Capture the cell that displays the provided text and extract its [X, Y] central coordinate. 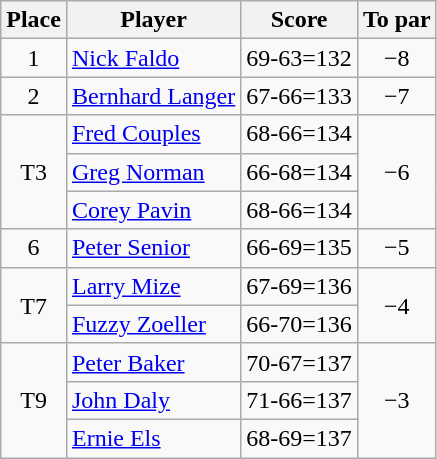
−6 [396, 172]
Peter Senior [153, 248]
−5 [396, 248]
T9 [34, 400]
Fuzzy Zoeller [153, 324]
Corey Pavin [153, 210]
2 [34, 96]
70-67=137 [300, 362]
66-69=135 [300, 248]
−3 [396, 400]
68-69=137 [300, 438]
John Daly [153, 400]
−8 [396, 58]
Bernhard Langer [153, 96]
67-69=136 [300, 286]
1 [34, 58]
T3 [34, 172]
66-68=134 [300, 172]
Place [34, 20]
Larry Mize [153, 286]
Player [153, 20]
To par [396, 20]
T7 [34, 305]
71-66=137 [300, 400]
Peter Baker [153, 362]
66-70=136 [300, 324]
Nick Faldo [153, 58]
Score [300, 20]
67-66=133 [300, 96]
69-63=132 [300, 58]
Greg Norman [153, 172]
6 [34, 248]
−4 [396, 305]
Fred Couples [153, 134]
−7 [396, 96]
Ernie Els [153, 438]
